Output the [X, Y] coordinate of the center of the cell containing the given text.  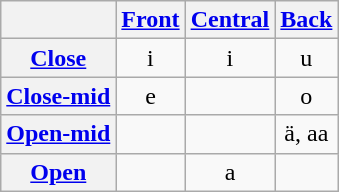
e [150, 96]
o [306, 96]
a [230, 172]
Open-mid [58, 134]
Close [58, 58]
Close-mid [58, 96]
Central [230, 20]
u [306, 58]
ä, aa [306, 134]
Back [306, 20]
Front [150, 20]
Open [58, 172]
